Search for the cell housing the specified text and yield its (x, y) center coordinate. 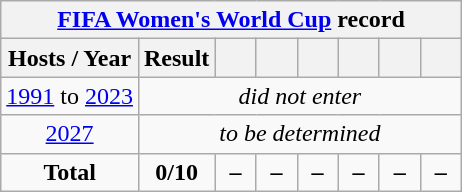
2027 (70, 134)
1991 to 2023 (70, 96)
Result (176, 58)
FIFA Women's World Cup record (232, 20)
Hosts / Year (70, 58)
did not enter (300, 96)
Total (70, 172)
0/10 (176, 172)
to be determined (300, 134)
